Extract the [x, y] coordinate from the center of the cell holding the provided text.  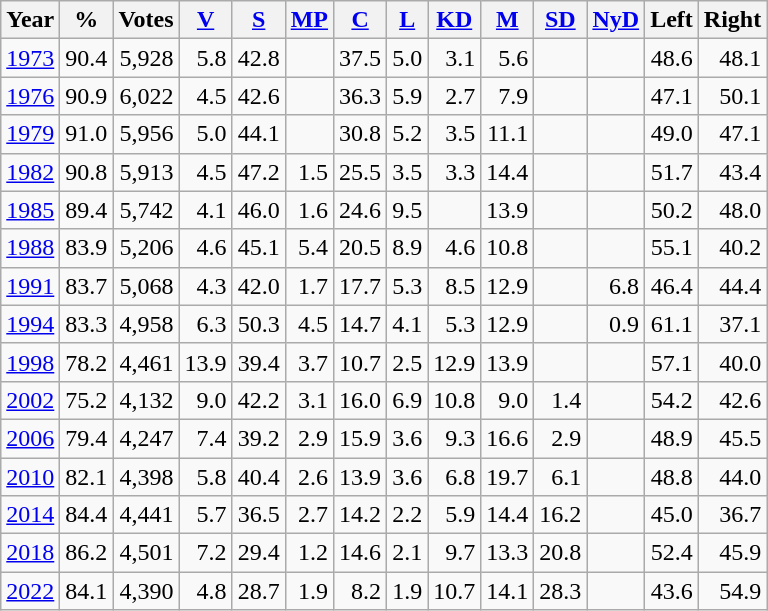
5,913 [146, 172]
1.5 [309, 172]
54.9 [732, 591]
16.2 [560, 515]
1.4 [560, 400]
54.2 [672, 400]
5,928 [146, 58]
% [86, 20]
13.3 [508, 553]
9.5 [408, 210]
61.1 [672, 324]
89.4 [86, 210]
90.4 [86, 58]
1988 [30, 248]
84.1 [86, 591]
17.7 [360, 286]
1991 [30, 286]
3.7 [309, 362]
86.2 [86, 553]
S [258, 20]
46.0 [258, 210]
8.5 [454, 286]
14.7 [360, 324]
1.6 [309, 210]
83.7 [86, 286]
49.0 [672, 134]
4,958 [146, 324]
1985 [30, 210]
16.0 [360, 400]
Left [672, 20]
44.0 [732, 477]
7.4 [206, 438]
24.6 [360, 210]
45.9 [732, 553]
45.0 [672, 515]
46.4 [672, 286]
MP [309, 20]
5,956 [146, 134]
82.1 [86, 477]
4,441 [146, 515]
2014 [30, 515]
Year [30, 20]
39.2 [258, 438]
45.1 [258, 248]
9.3 [454, 438]
40.4 [258, 477]
2018 [30, 553]
4,461 [146, 362]
2010 [30, 477]
V [206, 20]
83.9 [86, 248]
83.3 [86, 324]
19.7 [508, 477]
51.7 [672, 172]
5,742 [146, 210]
47.2 [258, 172]
5.4 [309, 248]
4,390 [146, 591]
28.7 [258, 591]
36.3 [360, 96]
91.0 [86, 134]
4.3 [206, 286]
50.2 [672, 210]
75.2 [86, 400]
8.2 [360, 591]
5.7 [206, 515]
1979 [30, 134]
2002 [30, 400]
3.3 [454, 172]
Right [732, 20]
48.6 [672, 58]
15.9 [360, 438]
39.4 [258, 362]
57.1 [672, 362]
0.9 [616, 324]
2.5 [408, 362]
40.2 [732, 248]
7.9 [508, 96]
4,247 [146, 438]
20.8 [560, 553]
90.9 [86, 96]
30.8 [360, 134]
55.1 [672, 248]
6,022 [146, 96]
79.4 [86, 438]
25.5 [360, 172]
42.0 [258, 286]
11.1 [508, 134]
4,398 [146, 477]
2.1 [408, 553]
42.8 [258, 58]
37.5 [360, 58]
48.9 [672, 438]
9.7 [454, 553]
6.3 [206, 324]
44.1 [258, 134]
28.3 [560, 591]
16.6 [508, 438]
5.2 [408, 134]
42.2 [258, 400]
4,501 [146, 553]
14.2 [360, 515]
1.7 [309, 286]
14.6 [360, 553]
L [408, 20]
14.1 [508, 591]
2.2 [408, 515]
C [360, 20]
78.2 [86, 362]
1994 [30, 324]
36.5 [258, 515]
48.8 [672, 477]
6.9 [408, 400]
36.7 [732, 515]
8.9 [408, 248]
50.1 [732, 96]
44.4 [732, 286]
90.8 [86, 172]
1982 [30, 172]
5.6 [508, 58]
48.1 [732, 58]
2022 [30, 591]
1976 [30, 96]
5,068 [146, 286]
45.5 [732, 438]
37.1 [732, 324]
84.4 [86, 515]
Votes [146, 20]
1.2 [309, 553]
1973 [30, 58]
M [508, 20]
5,206 [146, 248]
2006 [30, 438]
SD [560, 20]
43.6 [672, 591]
4,132 [146, 400]
4.8 [206, 591]
48.0 [732, 210]
50.3 [258, 324]
20.5 [360, 248]
43.4 [732, 172]
1998 [30, 362]
40.0 [732, 362]
52.4 [672, 553]
29.4 [258, 553]
2.6 [309, 477]
KD [454, 20]
6.1 [560, 477]
7.2 [206, 553]
NyD [616, 20]
